Return (X, Y) of the center of cell containing provided text 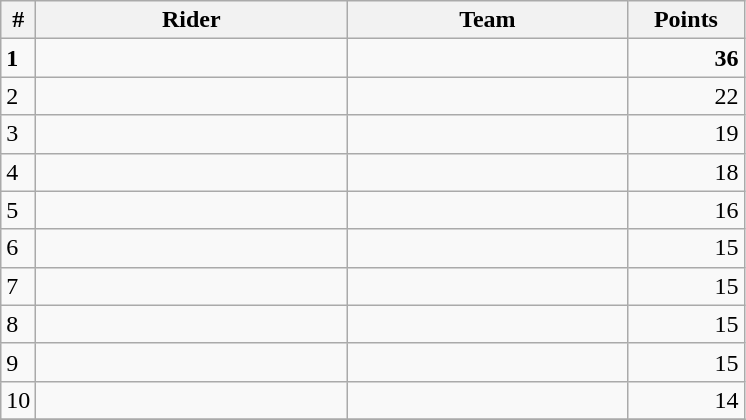
Rider (192, 20)
# (18, 20)
5 (18, 210)
6 (18, 248)
Points (686, 20)
19 (686, 134)
7 (18, 286)
18 (686, 172)
16 (686, 210)
9 (18, 362)
10 (18, 400)
36 (686, 58)
8 (18, 324)
22 (686, 96)
1 (18, 58)
14 (686, 400)
2 (18, 96)
Team (488, 20)
4 (18, 172)
3 (18, 134)
